Identify which cell holds the provided text, then report its (x, y) central coordinate. 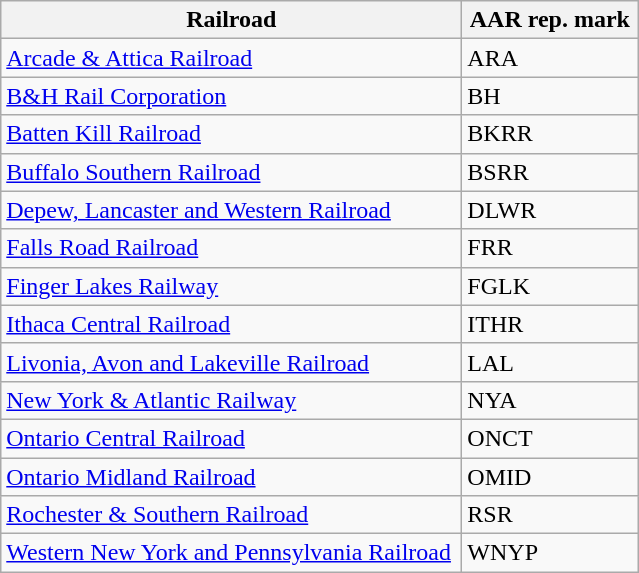
OMID (550, 477)
Arcade & Attica Railroad (232, 58)
B&H Rail Corporation (232, 96)
WNYP (550, 553)
Western New York and Pennsylvania Railroad (232, 553)
AAR rep. mark (550, 20)
New York & Atlantic Railway (232, 400)
Depew, Lancaster and Western Railroad (232, 210)
FGLK (550, 286)
Rochester & Southern Railroad (232, 515)
ITHR (550, 324)
Ontario Central Railroad (232, 438)
Batten Kill Railroad (232, 134)
Livonia, Avon and Lakeville Railroad (232, 362)
Railroad (232, 20)
BKRR (550, 134)
ARA (550, 58)
LAL (550, 362)
BH (550, 96)
NYA (550, 400)
FRR (550, 248)
Buffalo Southern Railroad (232, 172)
BSRR (550, 172)
DLWR (550, 210)
ONCT (550, 438)
Ontario Midland Railroad (232, 477)
Ithaca Central Railroad (232, 324)
Falls Road Railroad (232, 248)
RSR (550, 515)
Finger Lakes Railway (232, 286)
